Provide the [X, Y] coordinate of the cell's center where the given text is located.  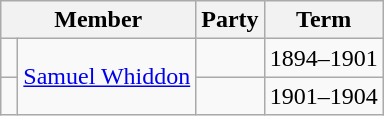
Term [324, 20]
Member [98, 20]
Party [230, 20]
Samuel Whiddon [107, 77]
1894–1901 [324, 58]
1901–1904 [324, 96]
